From the cell containing the given text, extract its center point as (X, Y) coordinate. 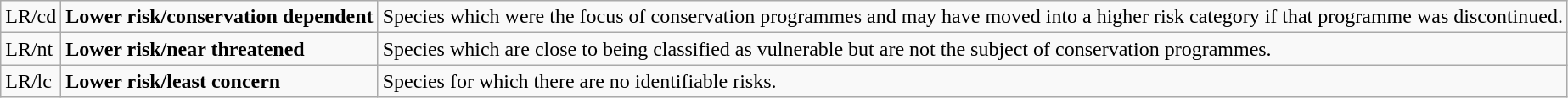
Lower risk/near threatened (219, 49)
LR/cd (31, 17)
Lower risk/conservation dependent (219, 17)
Species for which there are no identifiable risks. (973, 81)
LR/nt (31, 49)
Lower risk/least concern (219, 81)
Species which are close to being classified as vulnerable but are not the subject of conservation programmes. (973, 49)
Species which were the focus of conservation programmes and may have moved into a higher risk category if that programme was discontinued. (973, 17)
LR/lc (31, 81)
